Locate the cell with the specified text and output its (X, Y) center coordinate. 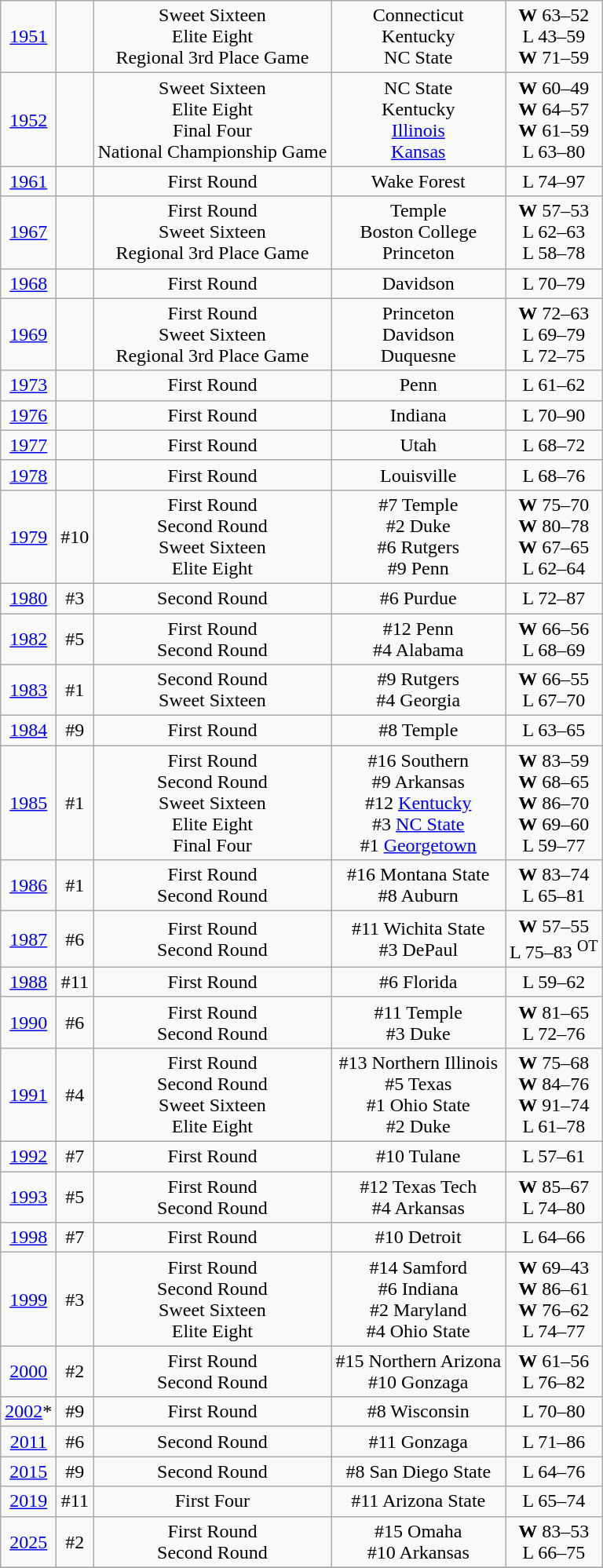
#10 Detroit (418, 1238)
W 57–55L 75–83 OT (554, 939)
L 70–80 (554, 1412)
1976 (28, 415)
1992 (28, 1157)
Indiana (418, 415)
W 72–63L 69–79L 72–75 (554, 334)
1961 (28, 181)
L 70–90 (554, 415)
2011 (28, 1442)
2000 (28, 1372)
#10 (75, 537)
L 64–76 (554, 1471)
PrincetonDavidsonDuquesne (418, 334)
1985 (28, 803)
W 57–53L 62–63L 58–78 (554, 232)
W 60–49W 64–57W 61–59L 63–80 (554, 119)
W 81–65L 72–76 (554, 1022)
Second RoundSweet Sixteen (212, 691)
#6 Purdue (418, 598)
W 69–43W 86–61W 76–62L 74–77 (554, 1300)
2002* (28, 1412)
L 59–62 (554, 982)
#16 Montana State#8 Auburn (418, 885)
L 61–62 (554, 385)
#15 Omaha#10 Arkansas (418, 1541)
L 70–79 (554, 283)
First Four (212, 1501)
#12 Penn#4 Alabama (418, 639)
#11 Temple#3 Duke (418, 1022)
2015 (28, 1471)
#6 Florida (418, 982)
Davidson (418, 283)
#13 Northern Illinois#5 Texas#1 Ohio State#2 Duke (418, 1094)
Louisville (418, 475)
1982 (28, 639)
Sweet SixteenElite EightRegional 3rd Place Game (212, 37)
W 75–70W 80–78W 67–65L 62–64 (554, 537)
1968 (28, 283)
W 85–67L 74–80 (554, 1198)
1991 (28, 1094)
Wake Forest (418, 181)
1952 (28, 119)
W 66–56L 68–69 (554, 639)
W 63–52L 43–59W 71–59 (554, 37)
1999 (28, 1300)
W 83–53L 66–75 (554, 1541)
1951 (28, 37)
1990 (28, 1022)
W 83–59W 68–65W 86–70W 69–60L 59–77 (554, 803)
1973 (28, 385)
1978 (28, 475)
L 68–72 (554, 445)
W 66–55L 67–70 (554, 691)
#11 Wichita State#3 DePaul (418, 939)
1986 (28, 885)
1987 (28, 939)
#10 Tulane (418, 1157)
W 75–68W 84–76W 91–74L 61–78 (554, 1094)
L 57–61 (554, 1157)
#14 Samford#6 Indiana#2 Maryland#4 Ohio State (418, 1300)
1977 (28, 445)
L 68–76 (554, 475)
L 63–65 (554, 731)
#4 (75, 1094)
1979 (28, 537)
L 72–87 (554, 598)
NC StateKentuckyIllinoisKansas (418, 119)
First RoundSecond RoundSweet SixteenElite EightFinal Four (212, 803)
Utah (418, 445)
#8 Temple (418, 731)
#7 Temple#2 Duke#6 Rutgers#9 Penn (418, 537)
1988 (28, 982)
Sweet SixteenElite EightFinal FourNational Championship Game (212, 119)
1984 (28, 731)
TempleBoston CollegePrinceton (418, 232)
L 64–66 (554, 1238)
ConnecticutKentuckyNC State (418, 37)
#11 Arizona State (418, 1501)
#11 Gonzaga (418, 1442)
1969 (28, 334)
W 83–74L 65–81 (554, 885)
#16 Southern#9 Arkansas#12 Kentucky#3 NC State#1 Georgetown (418, 803)
1993 (28, 1198)
W 61–56L 76–82 (554, 1372)
#12 Texas Tech#4 Arkansas (418, 1198)
2025 (28, 1541)
2019 (28, 1501)
#8 San Diego State (418, 1471)
L 65–74 (554, 1501)
1998 (28, 1238)
L 74–97 (554, 181)
1980 (28, 598)
L 71–86 (554, 1442)
#15 Northern Arizona#10 Gonzaga (418, 1372)
#9 Rutgers#4 Georgia (418, 691)
1983 (28, 691)
Penn (418, 385)
#8 Wisconsin (418, 1412)
1967 (28, 232)
